Detect which cell encompasses the target text, then output its (x, y) center coordinate. 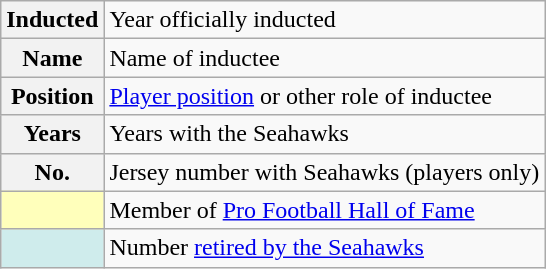
Inducted (52, 20)
Year officially inducted (324, 20)
Name of inductee (324, 58)
Years (52, 134)
Player position or other role of inductee (324, 96)
Member of Pro Football Hall of Fame (324, 210)
Number retired by the Seahawks (324, 248)
No. (52, 172)
Years with the Seahawks (324, 134)
Name (52, 58)
Position (52, 96)
Jersey number with Seahawks (players only) (324, 172)
